From the cell containing the given text, extract its center point as (X, Y) coordinate. 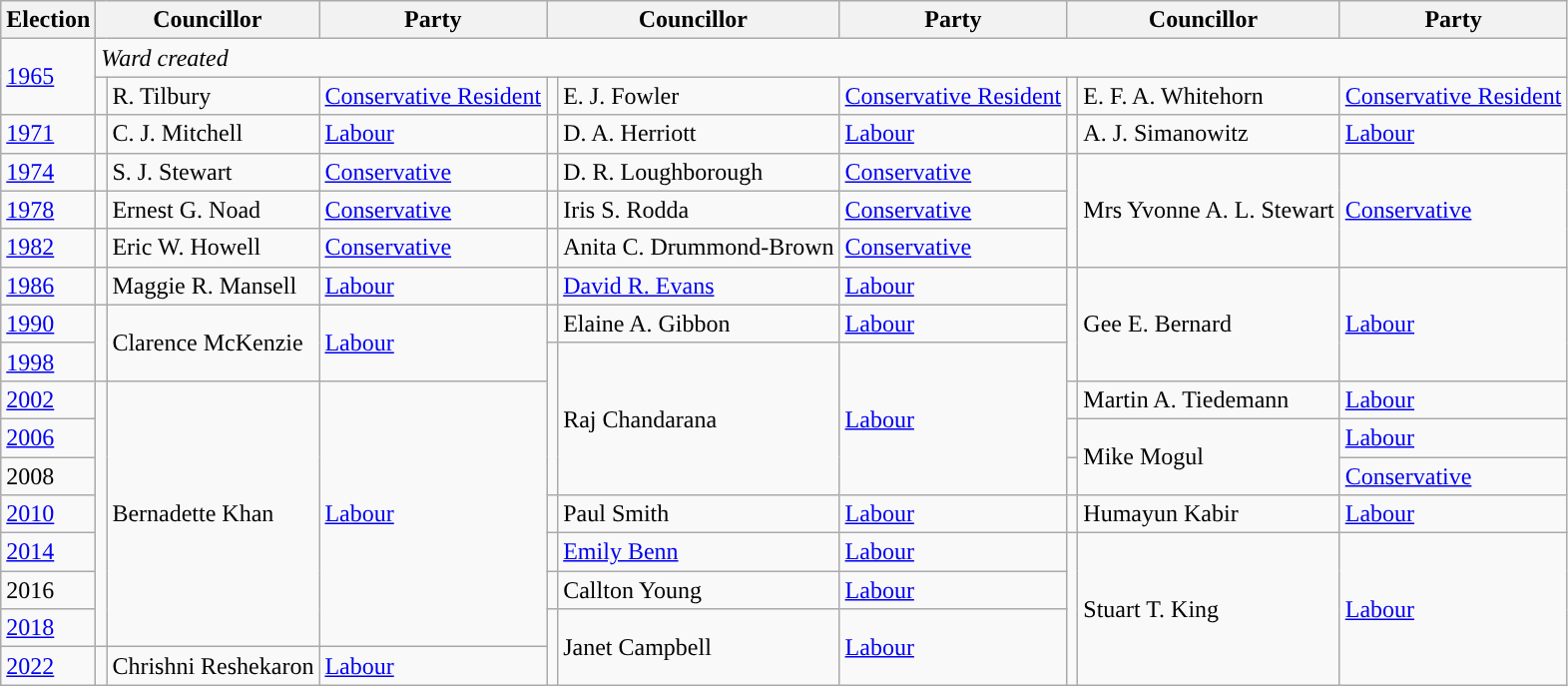
Anita C. Drummond-Brown (699, 248)
Mike Mogul (1209, 456)
A. J. Simanowitz (1209, 134)
Mrs Yvonne A. L. Stewart (1209, 210)
Maggie R. Mansell (214, 286)
2008 (48, 476)
Gee E. Bernard (1209, 324)
1990 (48, 324)
C. J. Mitchell (214, 134)
R. Tilbury (214, 96)
E. F. A. Whitehorn (1209, 96)
1998 (48, 361)
2016 (48, 590)
1986 (48, 286)
1978 (48, 210)
D. A. Herriott (699, 134)
1965 (48, 77)
Iris S. Rodda (699, 210)
Ward created (831, 58)
1971 (48, 134)
Raj Chandarana (699, 418)
Elaine A. Gibbon (699, 324)
Bernadette Khan (214, 513)
Stuart T. King (1209, 609)
Emily Benn (699, 552)
2002 (48, 399)
Callton Young (699, 590)
S. J. Stewart (214, 172)
Paul Smith (699, 514)
D. R. Loughborough (699, 172)
2006 (48, 437)
Clarence McKenzie (214, 343)
2018 (48, 628)
Janet Campbell (699, 647)
E. J. Fowler (699, 96)
Eric W. Howell (214, 248)
Martin A. Tiedemann (1209, 399)
David R. Evans (699, 286)
1974 (48, 172)
Chrishni Reshekaron (214, 666)
2014 (48, 552)
Election (48, 20)
2022 (48, 666)
Humayun Kabir (1209, 514)
Ernest G. Noad (214, 210)
1982 (48, 248)
2010 (48, 514)
